Extract the (X, Y) coordinate from the center of the cell holding the provided text.  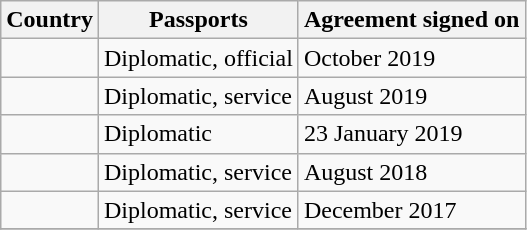
Diplomatic, official (198, 58)
Diplomatic (198, 134)
August 2019 (412, 96)
December 2017 (412, 210)
August 2018 (412, 172)
October 2019 (412, 58)
Agreement signed on (412, 20)
Country (50, 20)
23 January 2019 (412, 134)
Passports (198, 20)
